Identify which cell holds the provided text, then report its [X, Y] central coordinate. 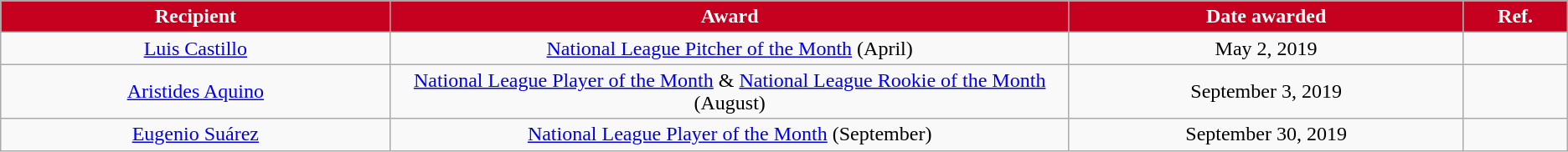
Aristides Aquino [196, 92]
May 2, 2019 [1266, 48]
Ref. [1515, 17]
National League Player of the Month (September) [730, 134]
Recipient [196, 17]
Eugenio Suárez [196, 134]
Award [730, 17]
September 30, 2019 [1266, 134]
September 3, 2019 [1266, 92]
National League Pitcher of the Month (April) [730, 48]
National League Player of the Month & National League Rookie of the Month (August) [730, 92]
Luis Castillo [196, 48]
Date awarded [1266, 17]
